From the cell containing the given text, extract its center point as (x, y) coordinate. 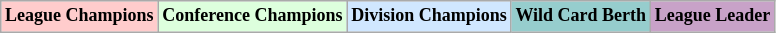
Wild Card Berth (580, 16)
League Champions (80, 16)
League Leader (712, 16)
Conference Champions (252, 16)
Division Champions (429, 16)
